Extract the [X, Y] coordinate from the center of the cell holding the provided text.  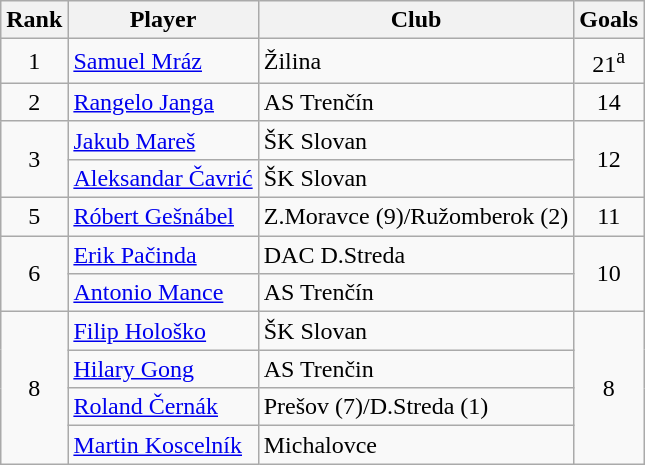
Prešov (7)/D.Streda (1) [416, 407]
Filip Hološko [163, 331]
Goals [609, 20]
Jakub Mareš [163, 140]
Rangelo Janga [163, 102]
5 [34, 217]
Z.Moravce (9)/Ružomberok (2) [416, 217]
Player [163, 20]
DAC D.Streda [416, 255]
Erik Pačinda [163, 255]
21a [609, 62]
6 [34, 274]
Roland Černák [163, 407]
Žilina [416, 62]
Martin Koscelník [163, 445]
14 [609, 102]
12 [609, 159]
Samuel Mráz [163, 62]
3 [34, 159]
1 [34, 62]
Hilary Gong [163, 369]
Michalovce [416, 445]
10 [609, 274]
Rank [34, 20]
2 [34, 102]
Róbert Gešnábel [163, 217]
Aleksandar Čavrić [163, 178]
AS Trenčin [416, 369]
Antonio Mance [163, 293]
11 [609, 217]
Club [416, 20]
